Pinpoint the cell where the given text exists, returning its (x, y) midpoint coordinate. 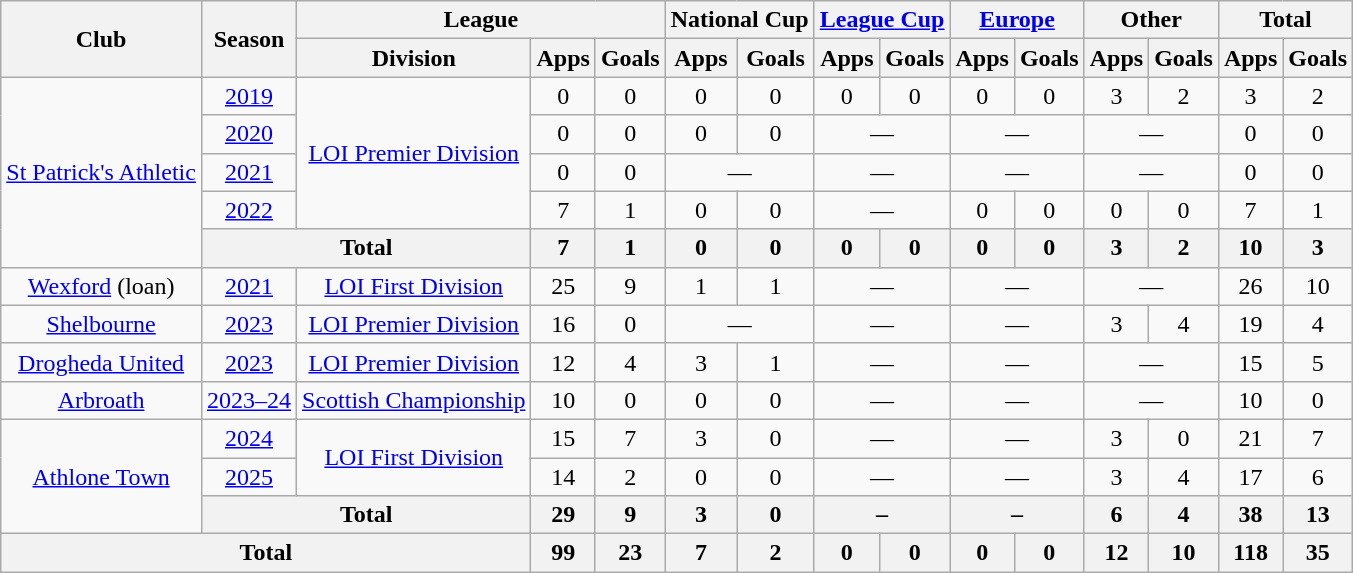
Season (248, 39)
League (482, 20)
Europe (1017, 20)
38 (1250, 515)
25 (563, 286)
2019 (248, 96)
Division (414, 58)
Scottish Championship (414, 400)
19 (1250, 324)
118 (1250, 553)
23 (630, 553)
14 (563, 477)
26 (1250, 286)
St Patrick's Athletic (102, 172)
17 (1250, 477)
2024 (248, 438)
Shelbourne (102, 324)
2023–24 (248, 400)
League Cup (882, 20)
5 (1318, 362)
Other (1151, 20)
National Cup (740, 20)
Drogheda United (102, 362)
21 (1250, 438)
Club (102, 39)
16 (563, 324)
2020 (248, 134)
Wexford (loan) (102, 286)
2022 (248, 210)
35 (1318, 553)
99 (563, 553)
2025 (248, 477)
29 (563, 515)
Arbroath (102, 400)
Athlone Town (102, 476)
13 (1318, 515)
